Identify which cell holds the provided text, then report its [x, y] central coordinate. 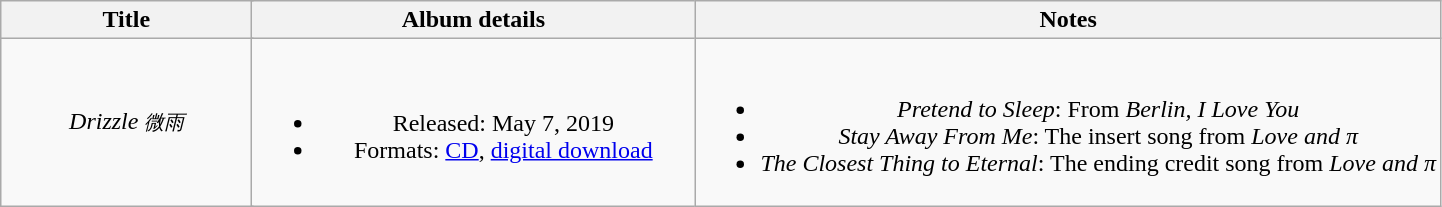
Title [126, 20]
Notes [1068, 20]
Album details [474, 20]
Drizzle 微雨 [126, 122]
Released: May 7, 2019Formats: CD, digital download [474, 122]
